Detect which cell encompasses the target text, then output its (X, Y) center coordinate. 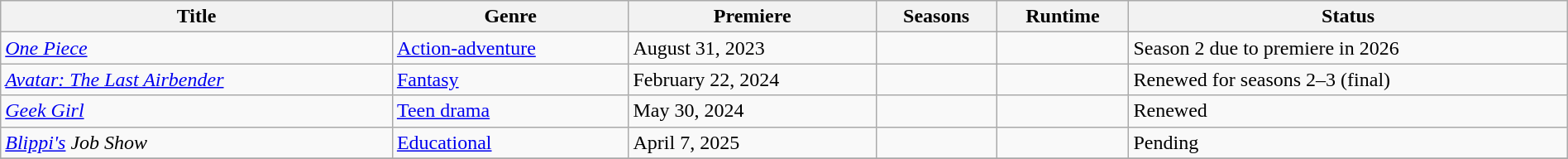
August 31, 2023 (753, 48)
February 22, 2024 (753, 79)
Status (1348, 17)
Premiere (753, 17)
May 30, 2024 (753, 111)
Season 2 due to premiere in 2026 (1348, 48)
Teen drama (510, 111)
Seasons (936, 17)
Educational (510, 142)
Blippi's Job Show (197, 142)
Genre (510, 17)
One Piece (197, 48)
Pending (1348, 142)
Renewed for seasons 2–3 (final) (1348, 79)
Avatar: The Last Airbender (197, 79)
April 7, 2025 (753, 142)
Title (197, 17)
Geek Girl (197, 111)
Runtime (1063, 17)
Fantasy (510, 79)
Action-adventure (510, 48)
Renewed (1348, 111)
